From the cell containing the given text, extract its center point as (X, Y) coordinate. 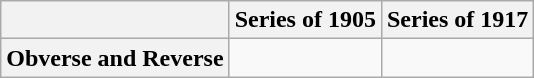
Series of 1905 (305, 20)
Obverse and Reverse (115, 58)
Series of 1917 (457, 20)
